Provide the (X, Y) coordinate of the cell's center where the given text is located.  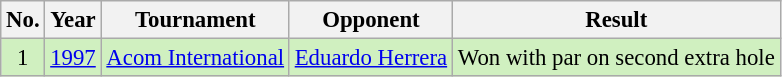
Year (73, 20)
Opponent (370, 20)
1 (23, 58)
Acom International (195, 58)
1997 (73, 58)
No. (23, 20)
Eduardo Herrera (370, 58)
Result (616, 20)
Tournament (195, 20)
Won with par on second extra hole (616, 58)
